Pinpoint the cell where the given text exists, returning its [X, Y] midpoint coordinate. 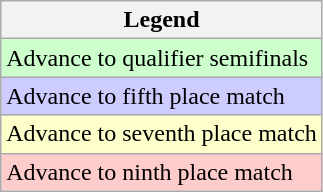
Advance to seventh place match [162, 134]
Legend [162, 20]
Advance to qualifier semifinals [162, 58]
Advance to ninth place match [162, 172]
Advance to fifth place match [162, 96]
